Return the (X, Y) coordinate for the center point of the cell that contains the specified text.  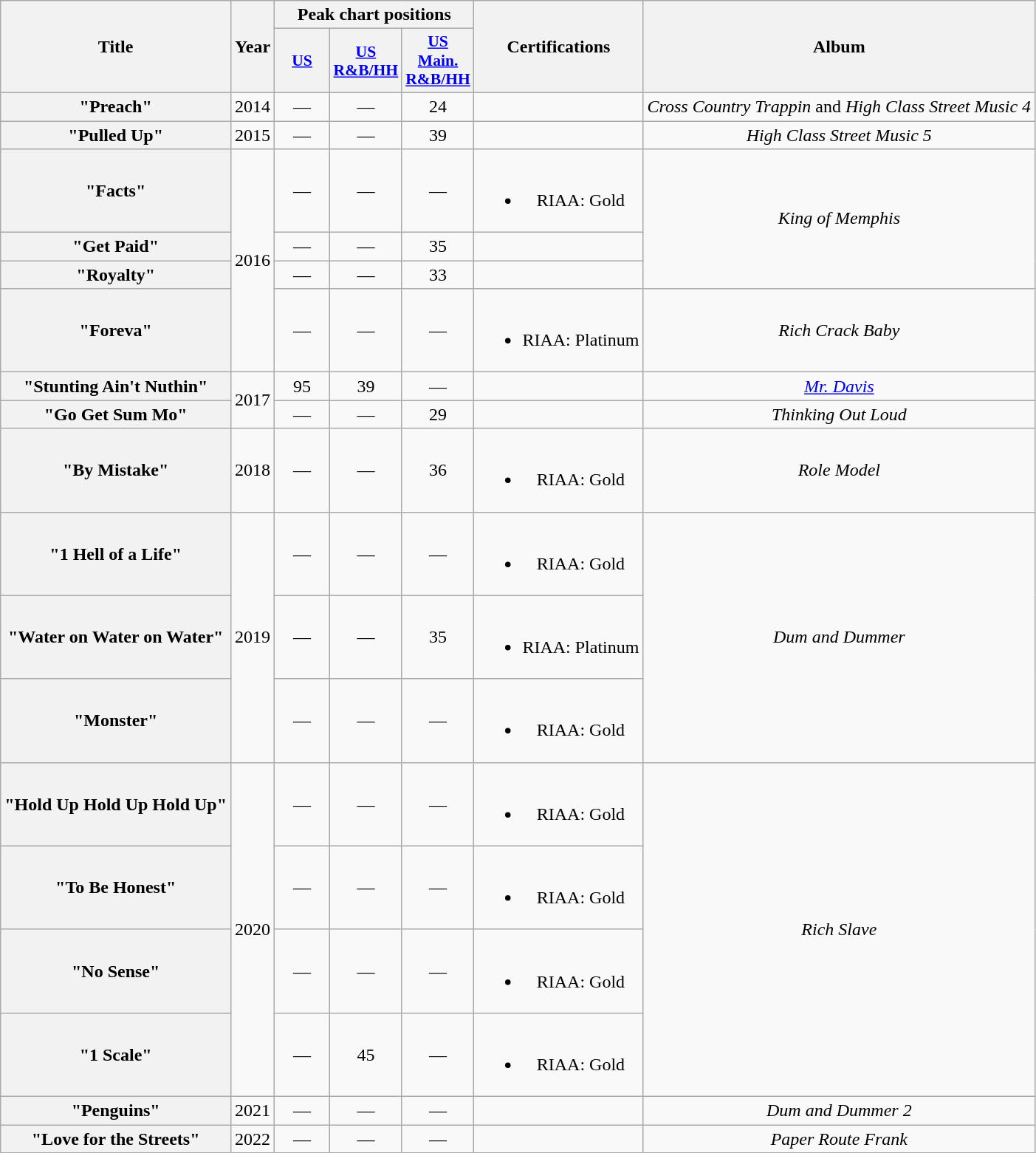
2015 (253, 135)
"Pulled Up" (116, 135)
"Go Get Sum Mo" (116, 414)
33 (438, 275)
Certifications (558, 47)
Rich Slave (839, 929)
2016 (253, 261)
45 (366, 1055)
"Preach" (116, 106)
High Class Street Music 5 (839, 135)
2014 (253, 106)
2018 (253, 470)
"Hold Up Hold Up Hold Up" (116, 804)
"No Sense" (116, 971)
Mr. Davis (839, 386)
Peak chart positions (374, 15)
USMain.R&B/HH (438, 61)
Year (253, 47)
29 (438, 414)
"To Be Honest" (116, 888)
Role Model (839, 470)
2019 (253, 637)
"Get Paid" (116, 247)
2017 (253, 400)
"Facts" (116, 191)
"Water on Water on Water" (116, 637)
US (303, 61)
2020 (253, 929)
"Royalty" (116, 275)
95 (303, 386)
Paper Route Frank (839, 1138)
Cross Country Trappin and High Class Street Music 4 (839, 106)
Title (116, 47)
King of Memphis (839, 219)
Dum and Dummer 2 (839, 1110)
"Penguins" (116, 1110)
"Monster" (116, 721)
"Stunting Ain't Nuthin" (116, 386)
36 (438, 470)
Album (839, 47)
2021 (253, 1110)
Dum and Dummer (839, 637)
USR&B/HH (366, 61)
"Love for the Streets" (116, 1138)
"1 Scale" (116, 1055)
"Foreva" (116, 331)
24 (438, 106)
2022 (253, 1138)
Thinking Out Loud (839, 414)
"1 Hell of a Life" (116, 554)
Rich Crack Baby (839, 331)
"By Mistake" (116, 470)
